Capture the cell that displays the provided text and extract its [X, Y] central coordinate. 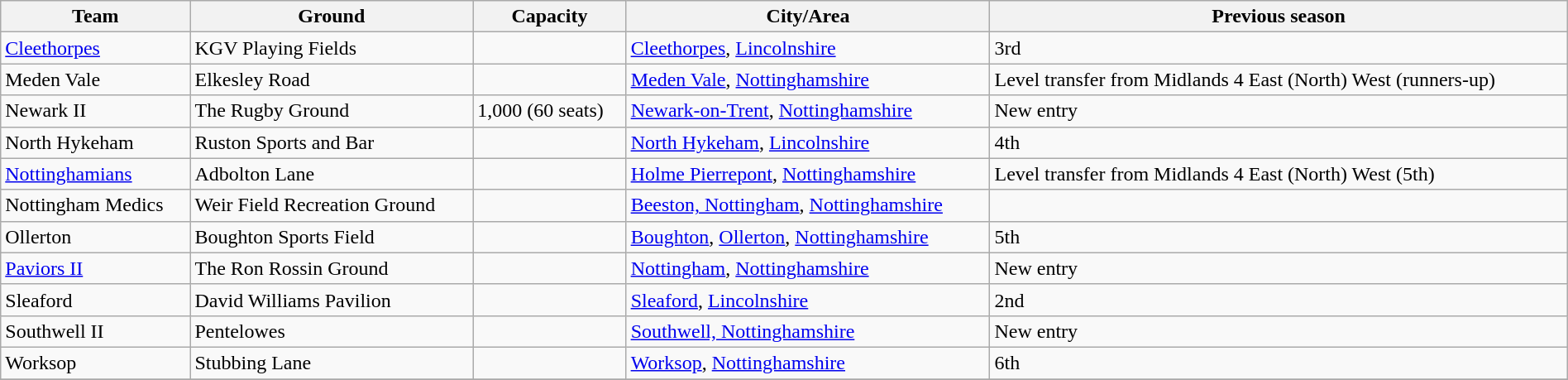
Newark-on-Trent, Nottinghamshire [808, 111]
KGV Playing Fields [332, 48]
4th [1279, 142]
Nottinghamians [96, 174]
Boughton, Ollerton, Nottinghamshire [808, 237]
Southwell II [96, 331]
2nd [1279, 300]
Southwell, Nottinghamshire [808, 331]
The Rugby Ground [332, 111]
Newark II [96, 111]
Stubbing Lane [332, 363]
Level transfer from Midlands 4 East (North) West (5th) [1279, 174]
Meden Vale, Nottinghamshire [808, 79]
Cleethorpes [96, 48]
The Ron Rossin Ground [332, 268]
Level transfer from Midlands 4 East (North) West (runners-up) [1279, 79]
Weir Field Recreation Ground [332, 205]
Sleaford [96, 300]
1,000 (60 seats) [549, 111]
Cleethorpes, Lincolnshire [808, 48]
Worksop [96, 363]
Previous season [1279, 17]
Meden Vale [96, 79]
Elkesley Road [332, 79]
Boughton Sports Field [332, 237]
Ruston Sports and Bar [332, 142]
Beeston, Nottingham, Nottinghamshire [808, 205]
6th [1279, 363]
5th [1279, 237]
North Hykeham [96, 142]
Team [96, 17]
Pentelowes [332, 331]
Worksop, Nottinghamshire [808, 363]
David Williams Pavilion [332, 300]
Sleaford, Lincolnshire [808, 300]
Nottingham Medics [96, 205]
3rd [1279, 48]
Paviors II [96, 268]
Adbolton Lane [332, 174]
Nottingham, Nottinghamshire [808, 268]
North Hykeham, Lincolnshire [808, 142]
Holme Pierrepont, Nottinghamshire [808, 174]
City/Area [808, 17]
Ollerton [96, 237]
Ground [332, 17]
Capacity [549, 17]
